Locate the cell with the specified text and output its (x, y) center coordinate. 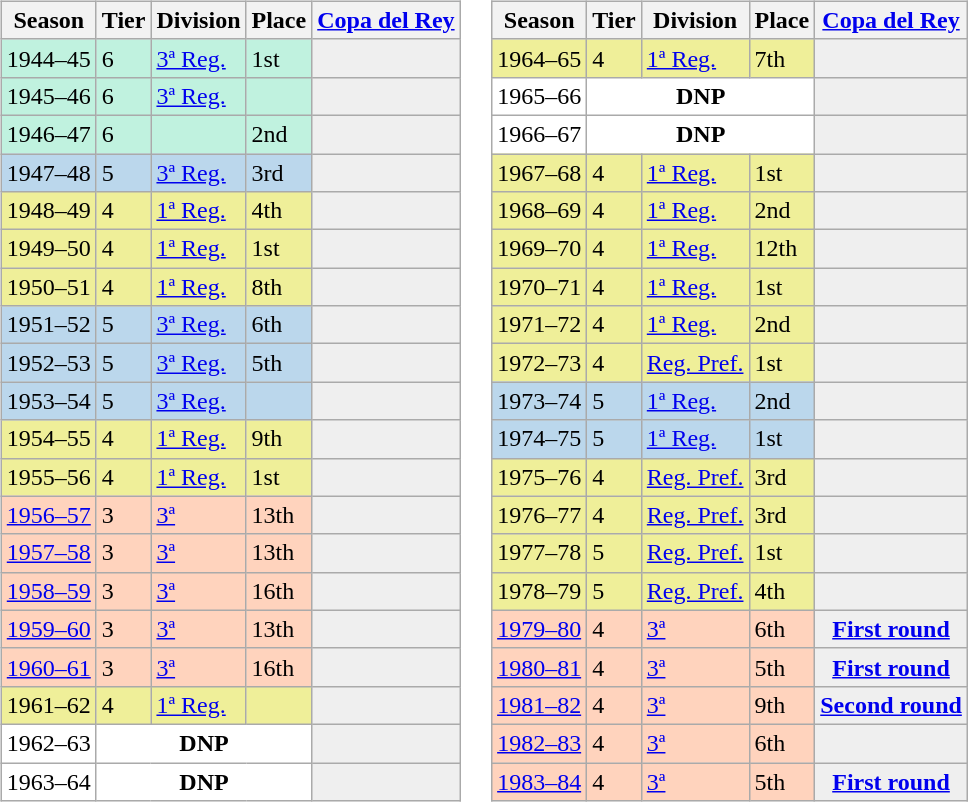
1964–65 (540, 58)
1969–70 (540, 249)
1973–74 (540, 401)
1963–64 (48, 781)
1952–53 (48, 363)
1949–50 (48, 249)
1970–71 (540, 287)
1980–81 (540, 667)
12th (782, 249)
1951–52 (48, 325)
1962–63 (48, 743)
1983–84 (540, 781)
1982–83 (540, 743)
1956–57 (48, 515)
1954–55 (48, 439)
1959–60 (48, 629)
1945–46 (48, 96)
1948–49 (48, 211)
1965–66 (540, 96)
1971–72 (540, 325)
1946–47 (48, 134)
1978–79 (540, 591)
1968–69 (540, 211)
1974–75 (540, 439)
1961–62 (48, 705)
1979–80 (540, 629)
1972–73 (540, 363)
1977–78 (540, 553)
Second round (892, 705)
1950–51 (48, 287)
1957–58 (48, 553)
1976–77 (540, 515)
8th (279, 287)
1975–76 (540, 477)
1955–56 (48, 477)
1966–67 (540, 134)
1981–82 (540, 705)
1947–48 (48, 173)
1953–54 (48, 401)
1944–45 (48, 58)
1960–61 (48, 667)
1967–68 (540, 173)
1958–59 (48, 591)
7th (782, 58)
